Return the [X, Y] coordinate for the center point of the cell that contains the specified text.  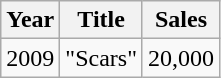
Sales [180, 20]
2009 [30, 58]
"Scars" [102, 58]
Title [102, 20]
20,000 [180, 58]
Year [30, 20]
